Return (X, Y) of the center of cell containing provided text 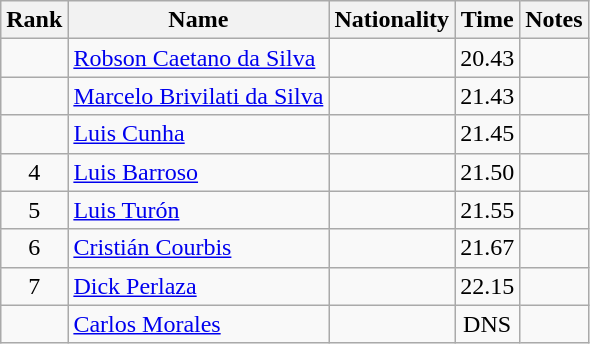
Notes (554, 20)
20.43 (488, 58)
Luis Cunha (198, 134)
Nationality (392, 20)
Dick Perlaza (198, 286)
Carlos Morales (198, 324)
21.67 (488, 248)
Marcelo Brivilati da Silva (198, 96)
21.55 (488, 210)
Rank (34, 20)
21.43 (488, 96)
21.45 (488, 134)
Luis Barroso (198, 172)
Cristián Courbis (198, 248)
Time (488, 20)
Robson Caetano da Silva (198, 58)
5 (34, 210)
7 (34, 286)
DNS (488, 324)
Name (198, 20)
Luis Turón (198, 210)
6 (34, 248)
22.15 (488, 286)
21.50 (488, 172)
4 (34, 172)
